Capture the cell that displays the provided text and extract its (X, Y) central coordinate. 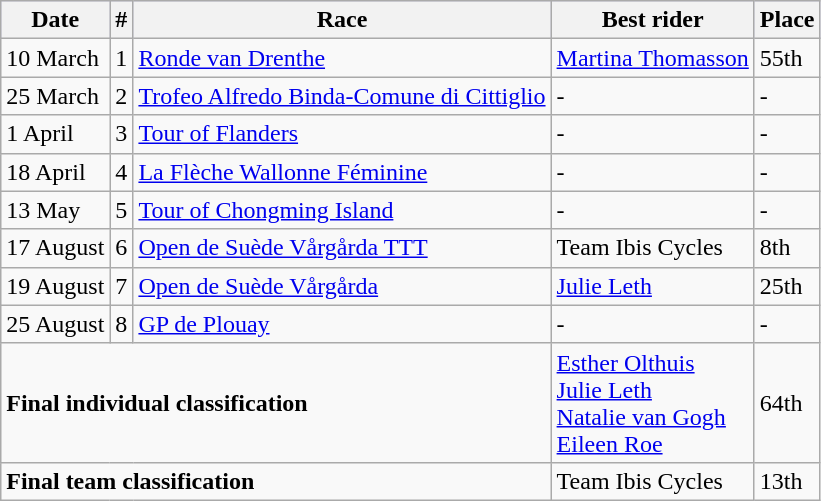
Ronde van Drenthe (342, 58)
4 (122, 172)
Final individual classification (276, 402)
Open de Suède Vårgårda (342, 286)
Race (342, 20)
64th (787, 402)
1 (122, 58)
Date (56, 20)
Open de Suède Vårgårda TTT (342, 248)
Tour of Chongming Island (342, 210)
La Flèche Wallonne Féminine (342, 172)
Place (787, 20)
13 May (56, 210)
6 (122, 248)
2 (122, 96)
3 (122, 134)
17 August (56, 248)
GP de Plouay (342, 324)
7 (122, 286)
Julie Leth (652, 286)
Esther Olthuis Julie Leth Natalie van Gogh Eileen Roe (652, 402)
18 April (56, 172)
1 April (56, 134)
8th (787, 248)
19 August (56, 286)
Tour of Flanders (342, 134)
25 March (56, 96)
5 (122, 210)
Trofeo Alfredo Binda-Comune di Cittiglio (342, 96)
25th (787, 286)
8 (122, 324)
13th (787, 481)
55th (787, 58)
10 March (56, 58)
Final team classification (276, 481)
25 August (56, 324)
Best rider (652, 20)
Martina Thomasson (652, 58)
# (122, 20)
